Return (x, y) of the center of cell containing provided text 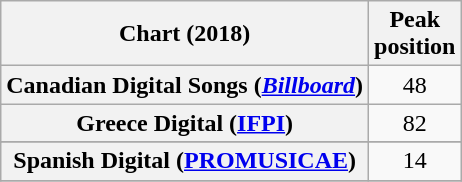
Canadian Digital Songs (Billboard) (185, 85)
82 (415, 123)
Spanish Digital (PROMUSICAE) (185, 161)
Peak position (415, 34)
Chart (2018) (185, 34)
48 (415, 85)
14 (415, 161)
Greece Digital (IFPI) (185, 123)
